Find where the given text appears and provide that cell's center as [x, y] coordinate. 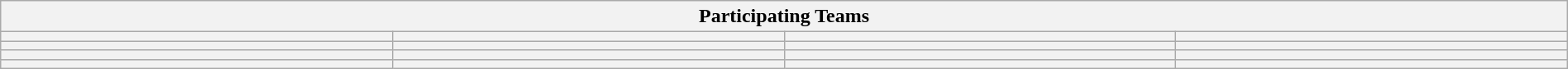
Participating Teams [784, 16]
